Provide the (x, y) coordinate of the cell's center where the given text is located.  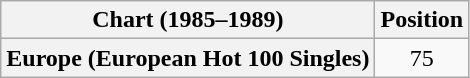
Europe (European Hot 100 Singles) (188, 58)
75 (422, 58)
Position (422, 20)
Chart (1985–1989) (188, 20)
